From the cell containing the given text, extract its center point as (x, y) coordinate. 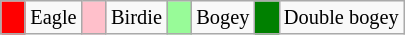
Eagle (53, 17)
Double bogey (342, 17)
Birdie (136, 17)
Bogey (222, 17)
